For the text-containing cell, return its midpoint in (x, y) coordinate format. 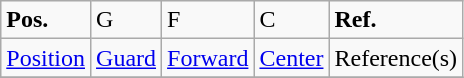
Center (292, 58)
G (126, 20)
Ref. (396, 20)
F (208, 20)
Reference(s) (396, 58)
C (292, 20)
Position (46, 58)
Pos. (46, 20)
Guard (126, 58)
Forward (208, 58)
